Provide the (X, Y) coordinate of the cell's center where the given text is located.  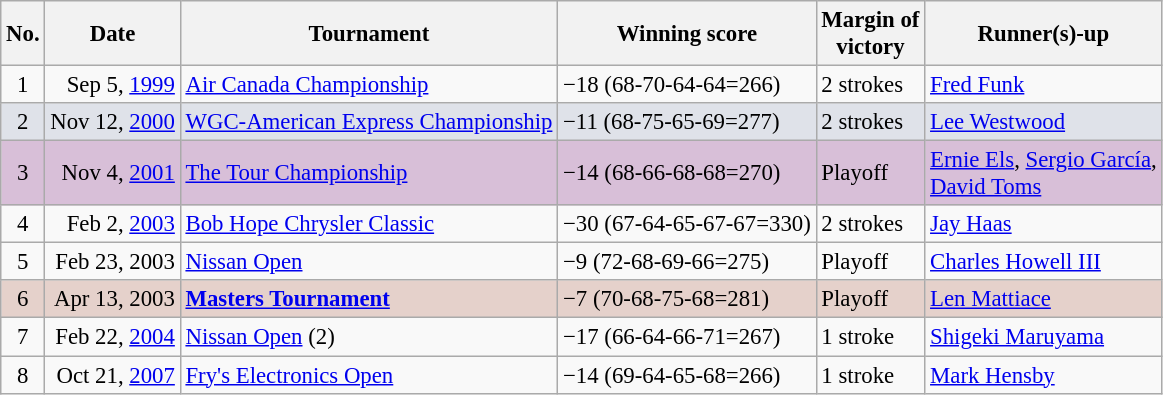
Winning score (687, 34)
−14 (68-66-68-68=270) (687, 174)
Apr 13, 2003 (112, 299)
Feb 22, 2004 (112, 337)
Lee Westwood (1044, 122)
Nov 4, 2001 (112, 174)
Mark Hensby (1044, 375)
−7 (70-68-75-68=281) (687, 299)
Margin ofvictory (870, 34)
Shigeki Maruyama (1044, 337)
7 (23, 337)
Tournament (369, 34)
1 (23, 85)
Masters Tournament (369, 299)
Sep 5, 1999 (112, 85)
2 (23, 122)
6 (23, 299)
3 (23, 174)
Nissan Open (2) (369, 337)
Feb 2, 2003 (112, 224)
Fred Funk (1044, 85)
Bob Hope Chrysler Classic (369, 224)
Nissan Open (369, 262)
Fry's Electronics Open (369, 375)
WGC-American Express Championship (369, 122)
Jay Haas (1044, 224)
4 (23, 224)
−17 (66-64-66-71=267) (687, 337)
Nov 12, 2000 (112, 122)
−11 (68-75-65-69=277) (687, 122)
Feb 23, 2003 (112, 262)
The Tour Championship (369, 174)
8 (23, 375)
−18 (68-70-64-64=266) (687, 85)
−30 (67-64-65-67-67=330) (687, 224)
Oct 21, 2007 (112, 375)
Charles Howell III (1044, 262)
Len Mattiace (1044, 299)
5 (23, 262)
Runner(s)-up (1044, 34)
−14 (69-64-65-68=266) (687, 375)
Date (112, 34)
Ernie Els, Sergio García, David Toms (1044, 174)
Air Canada Championship (369, 85)
No. (23, 34)
−9 (72-68-69-66=275) (687, 262)
